From the cell containing the given text, extract its center point as (X, Y) coordinate. 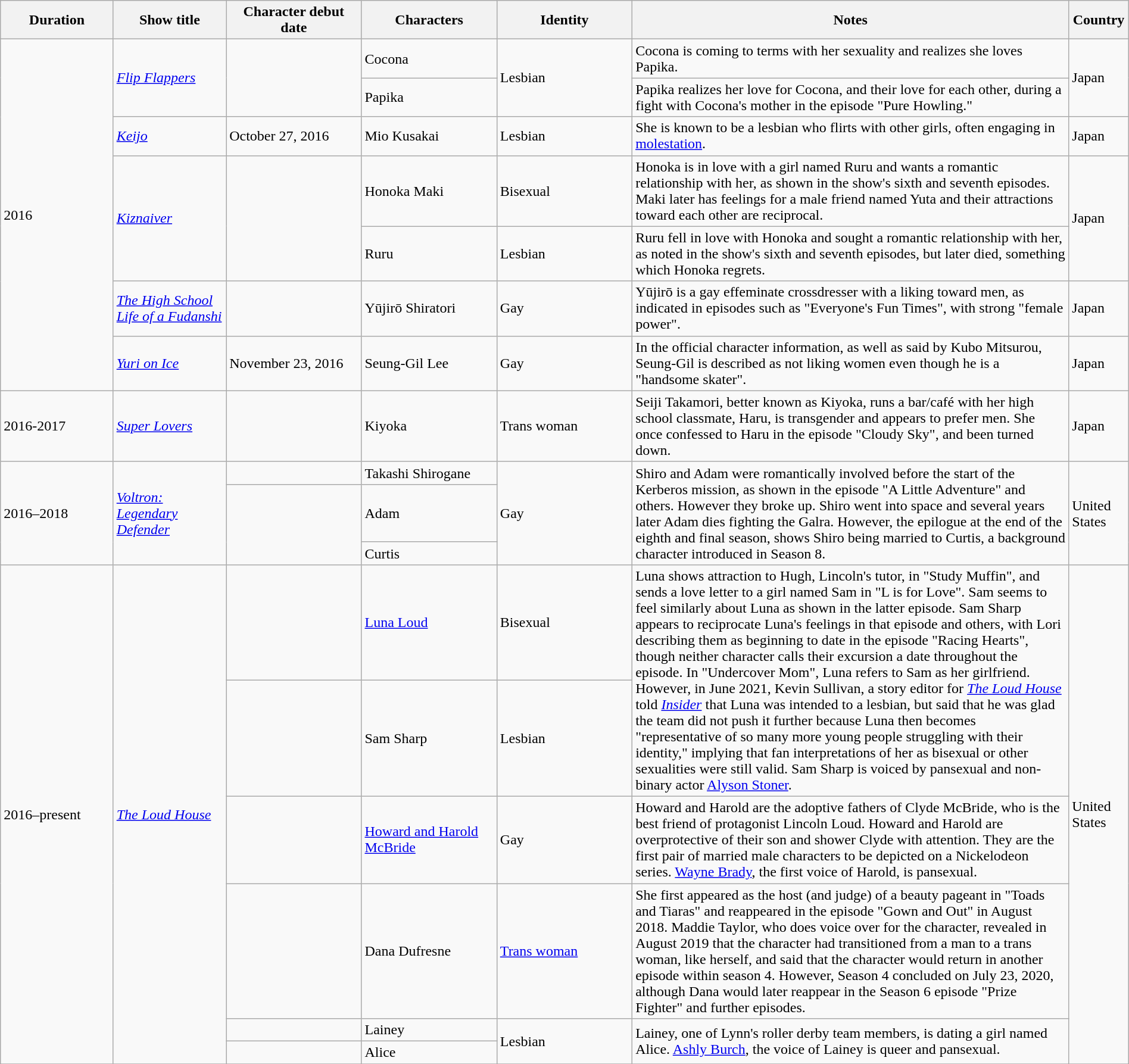
Adam (429, 513)
Voltron: Legendary Defender (169, 513)
Show title (169, 20)
Alice (429, 1053)
Cocona (429, 58)
Character debut date (294, 20)
Country (1099, 20)
Sam Sharp (429, 738)
2016-2017 (57, 426)
Seung-Gil Lee (429, 363)
The Loud House (169, 814)
Cocona is coming to terms with her sexuality and realizes she loves Papika. (850, 58)
Kiznaiver (169, 218)
Dana Dufresne (429, 951)
2016–2018 (57, 513)
Kiyoka (429, 426)
2016–present (57, 814)
She is known to be a lesbian who flirts with other girls, often engaging in molestation. (850, 136)
Ruru (429, 254)
Howard and Harold McBride (429, 840)
Super Lovers (169, 426)
2016 (57, 215)
Mio Kusakai (429, 136)
The High School Life of a Fudanshi (169, 308)
Papika (429, 98)
Lainey (429, 1030)
Identity (564, 20)
Yuri on Ice (169, 363)
October 27, 2016 (294, 136)
Lainey, one of Lynn's roller derby team members, is dating a girl named Alice. Ashly Burch, the voice of Lainey is queer and pansexual. (850, 1041)
Takashi Shirogane (429, 473)
Characters (429, 20)
Papika realizes her love for Cocona, and their love for each other, during a fight with Cocona's mother in the episode "Pure Howling." (850, 98)
Luna Loud (429, 623)
Yūjirō Shiratori (429, 308)
Notes (850, 20)
Duration (57, 20)
Curtis (429, 553)
November 23, 2016 (294, 363)
Honoka Maki (429, 191)
Keijo (169, 136)
Flip Flappers (169, 78)
